Determine the [x, y] coordinate at the center of the cell enclosing the given text.  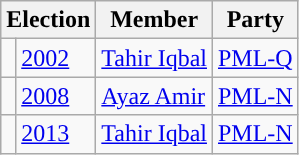
Election [48, 20]
2013 [56, 134]
PML-Q [255, 58]
2008 [56, 96]
Ayaz Amir [154, 96]
Party [255, 20]
Member [154, 20]
2002 [56, 58]
